Output the [X, Y] coordinate of the center of the cell containing the given text.  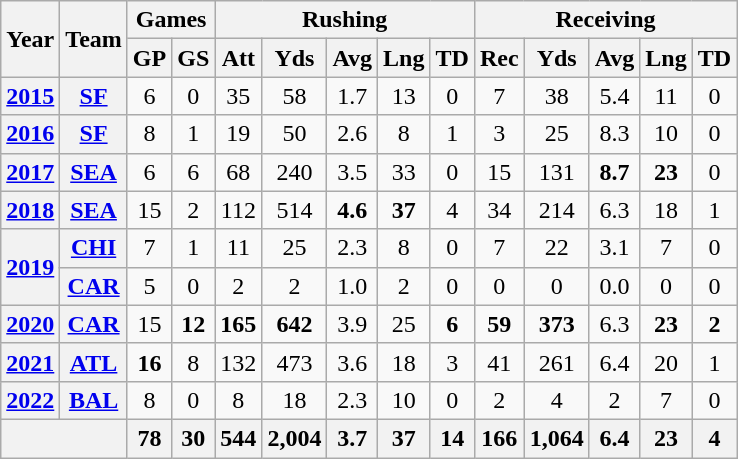
Games [170, 20]
30 [194, 438]
166 [499, 438]
CHI [94, 248]
2021 [30, 362]
2,004 [294, 438]
544 [238, 438]
3.6 [352, 362]
38 [556, 96]
0.0 [614, 286]
214 [556, 210]
GP [149, 58]
4.6 [352, 210]
2020 [30, 324]
3.7 [352, 438]
8.7 [614, 172]
59 [499, 324]
22 [556, 248]
2016 [30, 134]
2018 [30, 210]
642 [294, 324]
19 [238, 134]
33 [404, 172]
34 [499, 210]
58 [294, 96]
473 [294, 362]
41 [499, 362]
3.5 [352, 172]
514 [294, 210]
2017 [30, 172]
Team [94, 39]
50 [294, 134]
14 [452, 438]
ATL [94, 362]
5 [149, 286]
1.7 [352, 96]
112 [238, 210]
Receiving [605, 20]
78 [149, 438]
35 [238, 96]
5.4 [614, 96]
20 [666, 362]
2015 [30, 96]
165 [238, 324]
2022 [30, 400]
3.1 [614, 248]
2019 [30, 267]
1,064 [556, 438]
GS [194, 58]
Att [238, 58]
132 [238, 362]
68 [238, 172]
16 [149, 362]
12 [194, 324]
Year [30, 39]
240 [294, 172]
3.9 [352, 324]
261 [556, 362]
131 [556, 172]
2.6 [352, 134]
Rec [499, 58]
373 [556, 324]
Rushing [345, 20]
13 [404, 96]
1.0 [352, 286]
BAL [94, 400]
8.3 [614, 134]
